Search for the cell housing the specified text and yield its [x, y] center coordinate. 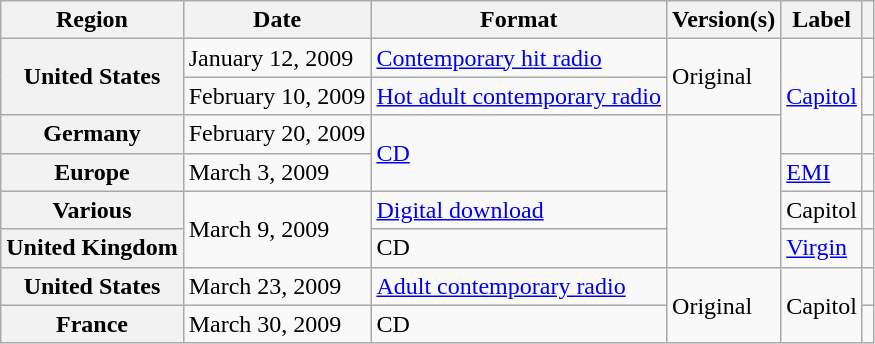
Virgin [822, 248]
March 23, 2009 [277, 286]
Date [277, 20]
March 3, 2009 [277, 172]
United Kingdom [92, 248]
Adult contemporary radio [519, 286]
EMI [822, 172]
France [92, 324]
Format [519, 20]
Version(s) [724, 20]
Label [822, 20]
Germany [92, 134]
March 9, 2009 [277, 229]
Region [92, 20]
January 12, 2009 [277, 58]
March 30, 2009 [277, 324]
Various [92, 210]
February 10, 2009 [277, 96]
February 20, 2009 [277, 134]
Digital download [519, 210]
Hot adult contemporary radio [519, 96]
Contemporary hit radio [519, 58]
Europe [92, 172]
